From the cell containing the given text, extract its center point as [X, Y] coordinate. 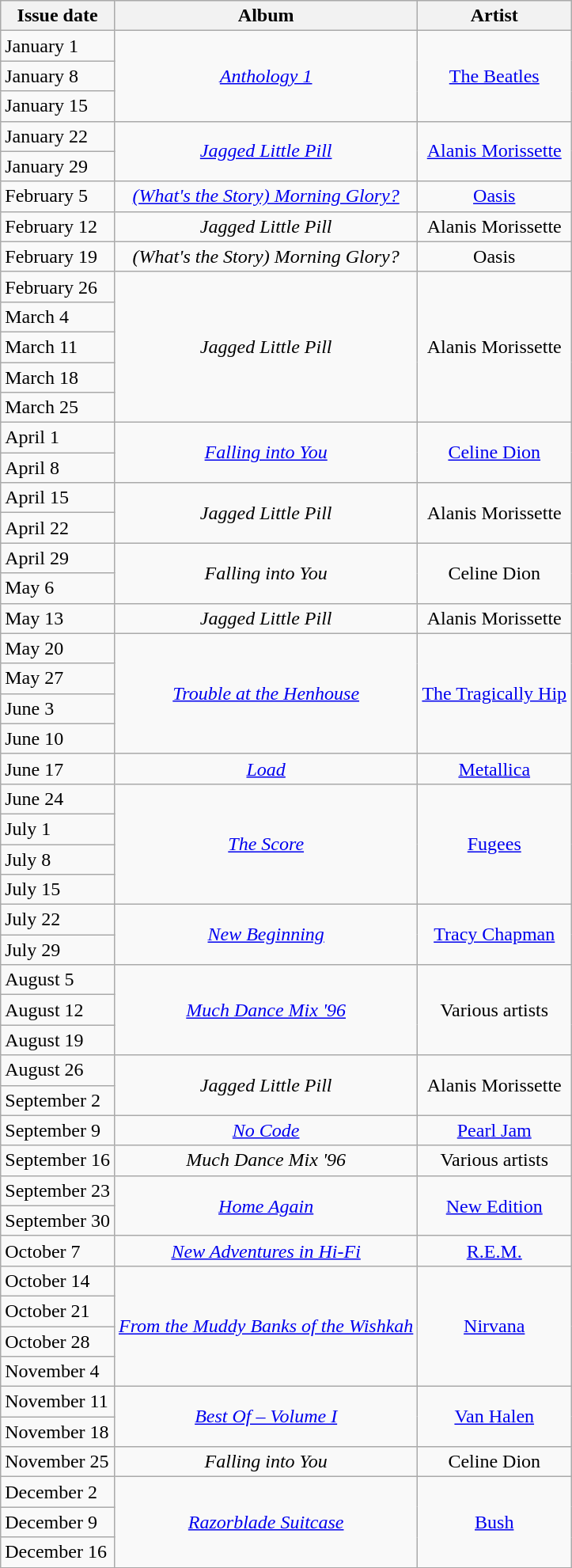
R.E.M. [494, 1251]
April 29 [58, 558]
Artist [494, 16]
July 29 [58, 950]
September 9 [58, 1130]
The Beatles [494, 76]
January 15 [58, 106]
From the Muddy Banks of the Wishkah [266, 1326]
January 29 [58, 166]
October 28 [58, 1342]
Fugees [494, 844]
New Adventures in Hi-Fi [266, 1251]
June 3 [58, 708]
April 1 [58, 438]
Load [266, 769]
April 22 [58, 528]
July 1 [58, 829]
Home Again [266, 1205]
February 26 [58, 287]
February 19 [58, 256]
Anthology 1 [266, 76]
April 8 [58, 468]
Issue date [58, 16]
Tracy Chapman [494, 935]
March 18 [58, 378]
September 30 [58, 1221]
Pearl Jam [494, 1130]
October 7 [58, 1251]
January 22 [58, 136]
Metallica [494, 769]
September 2 [58, 1100]
March 4 [58, 317]
July 22 [58, 920]
August 5 [58, 980]
New Beginning [266, 935]
May 27 [58, 678]
No Code [266, 1130]
Nirvana [494, 1326]
June 10 [58, 738]
The Score [266, 844]
Best Of – Volume I [266, 1417]
December 2 [58, 1492]
May 6 [58, 588]
October 14 [58, 1281]
Album [266, 16]
May 13 [58, 618]
June 17 [58, 769]
May 20 [58, 648]
July 8 [58, 859]
November 18 [58, 1432]
August 26 [58, 1070]
September 16 [58, 1160]
January 1 [58, 46]
New Edition [494, 1205]
January 8 [58, 76]
November 11 [58, 1402]
Van Halen [494, 1417]
February 12 [58, 226]
The Tragically Hip [494, 693]
March 11 [58, 347]
June 24 [58, 799]
December 16 [58, 1552]
February 5 [58, 196]
December 9 [58, 1522]
Razorblade Suitcase [266, 1522]
November 25 [58, 1462]
Bush [494, 1522]
Trouble at the Henhouse [266, 693]
August 19 [58, 1040]
July 15 [58, 890]
October 21 [58, 1311]
March 25 [58, 408]
August 12 [58, 1010]
April 15 [58, 498]
September 23 [58, 1190]
November 4 [58, 1372]
